Scan for the cell matching the given text and deliver its (X, Y) coordinate at center. 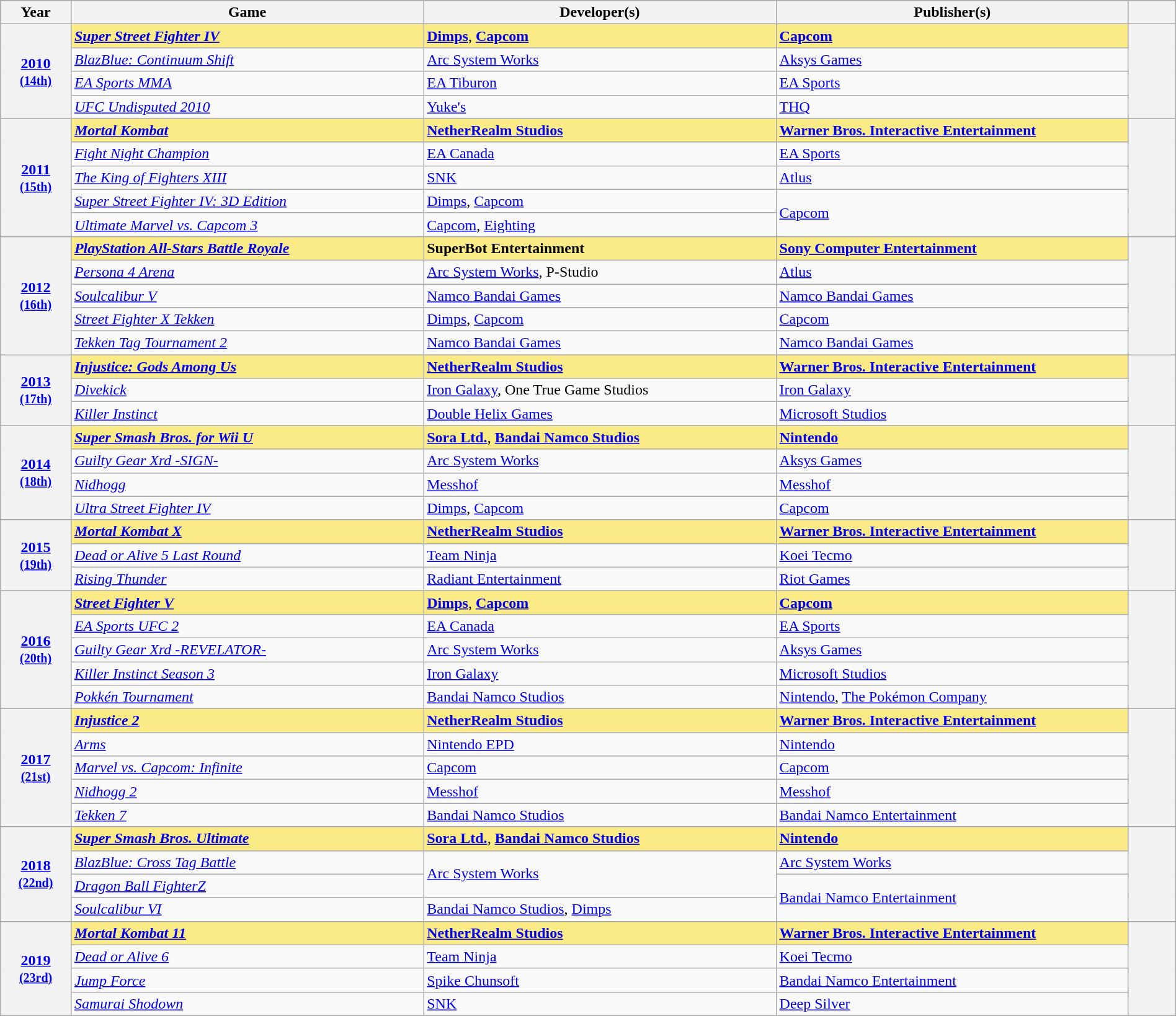
Iron Galaxy, One True Game Studios (600, 390)
Mortal Kombat 11 (247, 933)
Radiant Entertainment (600, 579)
2019 (23rd) (36, 968)
Nintendo, The Pokémon Company (952, 697)
2014 (18th) (36, 473)
Super Street Fighter IV: 3D Edition (247, 201)
Ultimate Marvel vs. Capcom 3 (247, 225)
Riot Games (952, 579)
Street Fighter X Tekken (247, 319)
Guilty Gear Xrd -REVELATOR- (247, 649)
Arms (247, 744)
BlazBlue: Cross Tag Battle (247, 862)
Super Smash Bros. Ultimate (247, 839)
Guilty Gear Xrd -SIGN- (247, 461)
EA Sports UFC 2 (247, 626)
Ultra Street Fighter IV (247, 508)
Sony Computer Entertainment (952, 248)
PlayStation All-Stars Battle Royale (247, 248)
Tekken Tag Tournament 2 (247, 343)
SuperBot Entertainment (600, 248)
2016 (20th) (36, 649)
THQ (952, 107)
The King of Fighters XIII (247, 177)
Publisher(s) (952, 12)
Yuke's (600, 107)
Year (36, 12)
Capcom, Eighting (600, 225)
UFC Undisputed 2010 (247, 107)
Mortal Kombat (247, 130)
Nidhogg 2 (247, 791)
2015 (19th) (36, 555)
Rising Thunder (247, 579)
Jump Force (247, 980)
Fight Night Champion (247, 154)
Samurai Shodown (247, 1004)
2012 (16th) (36, 295)
Pokkén Tournament (247, 697)
Tekken 7 (247, 815)
2010 (14th) (36, 71)
Injustice 2 (247, 721)
Mortal Kombat X (247, 532)
Soulcalibur VI (247, 909)
Game (247, 12)
Super Street Fighter IV (247, 36)
2018 (22nd) (36, 874)
Killer Instinct (247, 414)
EA Sports MMA (247, 83)
2011 (15th) (36, 177)
Spike Chunsoft (600, 980)
Injustice: Gods Among Us (247, 367)
Developer(s) (600, 12)
Bandai Namco Studios, Dimps (600, 909)
Dead or Alive 5 Last Round (247, 555)
Killer Instinct Season 3 (247, 673)
Nidhogg (247, 484)
Persona 4 Arena (247, 272)
Soulcalibur V (247, 296)
Double Helix Games (600, 414)
EA Tiburon (600, 83)
Street Fighter V (247, 602)
2017 (21st) (36, 768)
Deep Silver (952, 1004)
BlazBlue: Continuum Shift (247, 60)
2013 (17th) (36, 390)
Nintendo EPD (600, 744)
Marvel vs. Capcom: Infinite (247, 768)
Dragon Ball FighterZ (247, 886)
Dead or Alive 6 (247, 956)
Arc System Works, P-Studio (600, 272)
Super Smash Bros. for Wii U (247, 437)
Divekick (247, 390)
